Determine the [X, Y] coordinate at the center of the cell enclosing the given text.  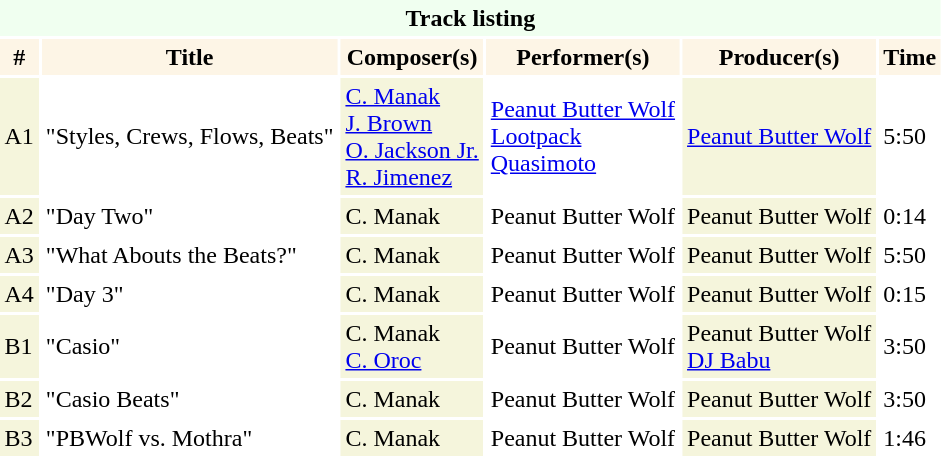
B3 [19, 438]
A3 [19, 255]
0:15 [910, 294]
Producer(s) [780, 57]
Performer(s) [582, 57]
Peanut Butter WolfLootpackQuasimoto [582, 136]
Title [190, 57]
A1 [19, 136]
"Day 3" [190, 294]
B1 [19, 346]
A4 [19, 294]
# [19, 57]
Time [910, 57]
Track listing [470, 18]
Composer(s) [412, 57]
"Casio" [190, 346]
"Styles, Crews, Flows, Beats" [190, 136]
"Day Two" [190, 216]
B2 [19, 399]
"What Abouts the Beats?" [190, 255]
"Casio Beats" [190, 399]
C. ManakJ. BrownO. Jackson Jr.R. Jimenez [412, 136]
C. ManakC. Oroc [412, 346]
1:46 [910, 438]
Peanut Butter WolfDJ Babu [780, 346]
A2 [19, 216]
0:14 [910, 216]
"PBWolf vs. Mothra" [190, 438]
